Capture the cell that displays the provided text and extract its [x, y] central coordinate. 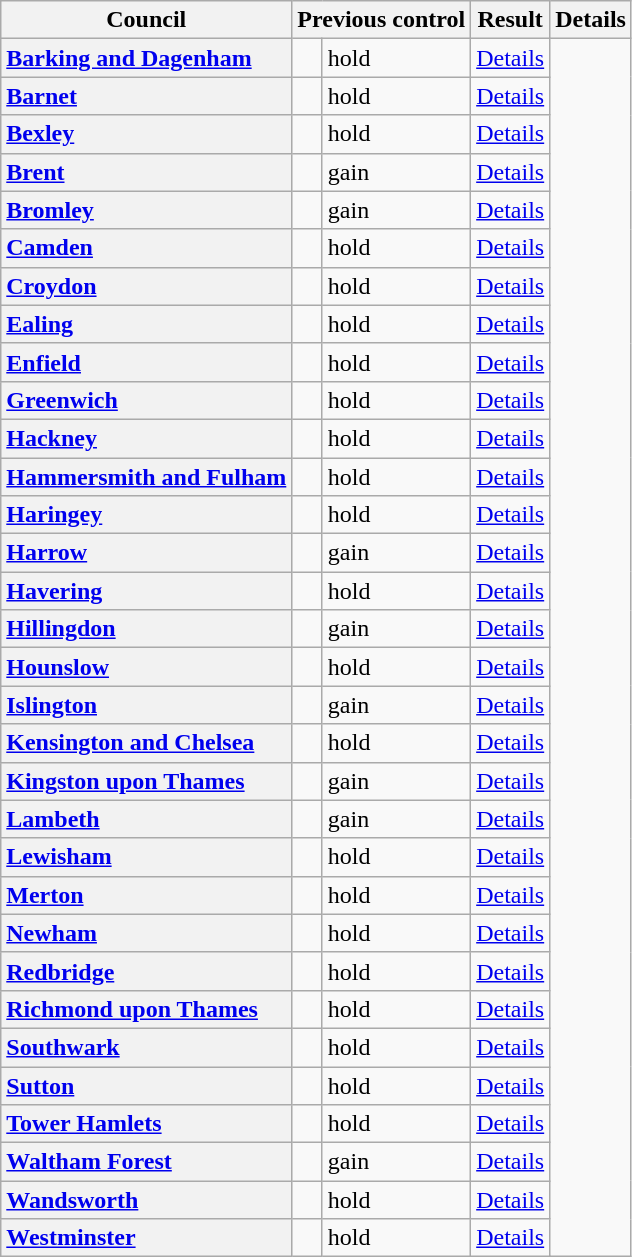
Tower Hamlets [146, 1124]
Hammersmith and Fulham [146, 477]
Hillingdon [146, 629]
Southwark [146, 1047]
Ealing [146, 324]
Result [510, 20]
Redbridge [146, 971]
Council [146, 20]
Bromley [146, 210]
Kensington and Chelsea [146, 743]
Wandsworth [146, 1200]
Havering [146, 591]
Croydon [146, 286]
Haringey [146, 515]
Barnet [146, 96]
Lambeth [146, 819]
Greenwich [146, 400]
Lewisham [146, 857]
Richmond upon Thames [146, 1009]
Islington [146, 705]
Merton [146, 895]
Hackney [146, 438]
Hounslow [146, 667]
Bexley [146, 134]
Westminster [146, 1238]
Waltham Forest [146, 1162]
Sutton [146, 1085]
Harrow [146, 553]
Kingston upon Thames [146, 781]
Barking and Dagenham [146, 58]
Brent [146, 172]
Camden [146, 248]
Newham [146, 933]
Enfield [146, 362]
Previous control [382, 20]
